Scan for the cell matching the given text and deliver its (x, y) coordinate at center. 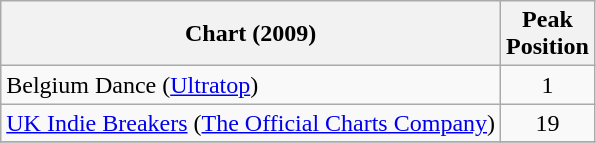
Chart (2009) (251, 34)
UK Indie Breakers (The Official Charts Company) (251, 123)
PeakPosition (548, 34)
Belgium Dance (Ultratop) (251, 85)
19 (548, 123)
1 (548, 85)
